From the cell containing the given text, extract its center point as (X, Y) coordinate. 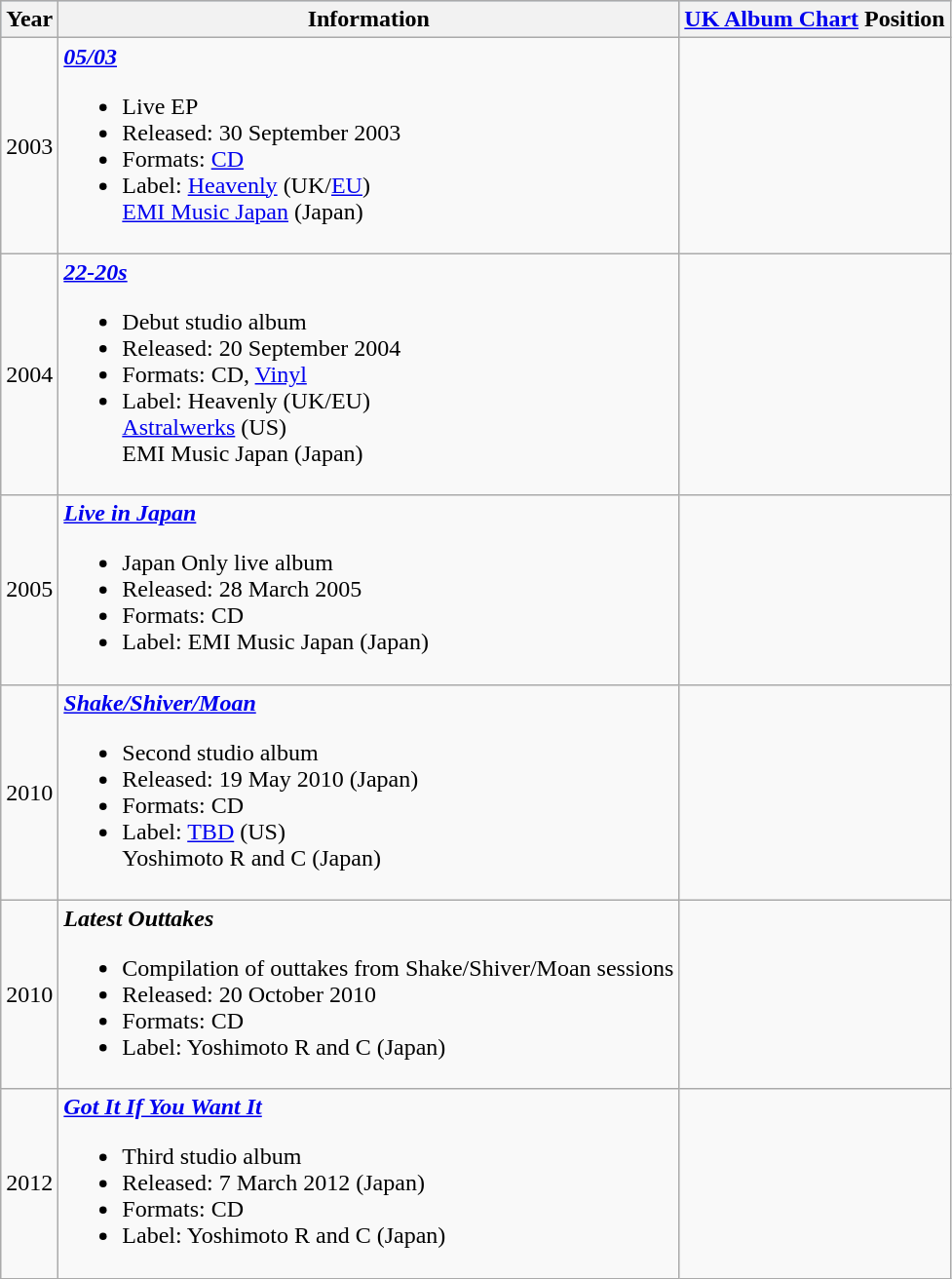
2004 (29, 374)
2012 (29, 1183)
Live in JapanJapan Only live albumReleased: 28 March 2005Formats: CDLabel: EMI Music Japan (Japan) (368, 590)
2005 (29, 590)
Got It If You Want ItThird studio albumReleased: 7 March 2012 (Japan)Formats: CDLabel: Yoshimoto R and C (Japan) (368, 1183)
UK Album Chart Position (815, 19)
Latest OuttakesCompilation of outtakes from Shake/Shiver/Moan sessionsReleased: 20 October 2010Formats: CDLabel: Yoshimoto R and C (Japan) (368, 994)
2003 (29, 146)
Information (368, 19)
Shake/Shiver/MoanSecond studio albumReleased: 19 May 2010 (Japan)Formats: CDLabel: TBD (US)Yoshimoto R and C (Japan) (368, 792)
05/03Live EPReleased: 30 September 2003Formats: CDLabel: Heavenly (UK/EU)EMI Music Japan (Japan) (368, 146)
Year (29, 19)
22-20sDebut studio albumReleased: 20 September 2004Formats: CD, VinylLabel: Heavenly (UK/EU)Astralwerks (US)EMI Music Japan (Japan) (368, 374)
